Output the [x, y] coordinate of the center of the cell containing the given text.  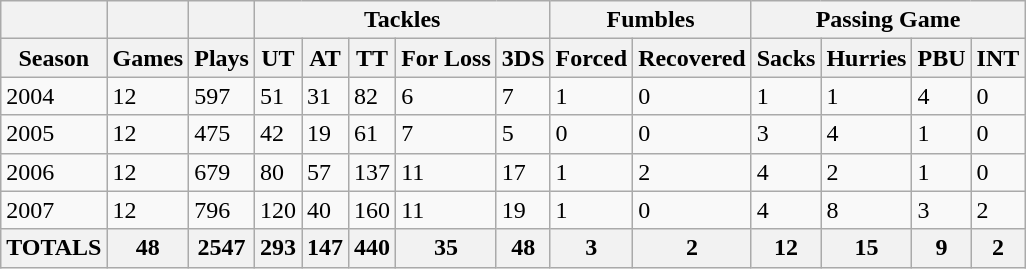
475 [222, 134]
42 [278, 134]
40 [326, 210]
For Loss [446, 58]
3DS [523, 58]
Tackles [402, 20]
51 [278, 96]
61 [372, 134]
31 [326, 96]
Passing Game [888, 20]
796 [222, 210]
57 [326, 172]
82 [372, 96]
293 [278, 248]
TOTALS [54, 248]
147 [326, 248]
UT [278, 58]
Season [54, 58]
8 [866, 210]
Fumbles [650, 20]
9 [942, 248]
120 [278, 210]
35 [446, 248]
6 [446, 96]
Hurries [866, 58]
17 [523, 172]
2005 [54, 134]
15 [866, 248]
5 [523, 134]
137 [372, 172]
2007 [54, 210]
597 [222, 96]
PBU [942, 58]
Plays [222, 58]
TT [372, 58]
AT [326, 58]
2006 [54, 172]
Recovered [692, 58]
Sacks [786, 58]
Games [148, 58]
160 [372, 210]
679 [222, 172]
80 [278, 172]
2547 [222, 248]
Forced [592, 58]
440 [372, 248]
2004 [54, 96]
INT [998, 58]
